Provide the [X, Y] coordinate of the cell's center where the given text is located.  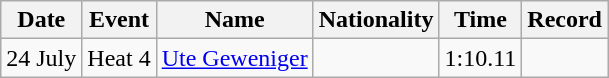
1:10.11 [480, 58]
Name [234, 20]
24 July [42, 58]
Date [42, 20]
Nationality [376, 20]
Event [119, 20]
Record [565, 20]
Ute Geweniger [234, 58]
Heat 4 [119, 58]
Time [480, 20]
